Scan for the cell matching the given text and deliver its [x, y] coordinate at center. 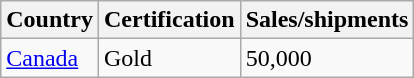
Sales/shipments [327, 20]
50,000 [327, 58]
Gold [169, 58]
Country [50, 20]
Certification [169, 20]
Canada [50, 58]
